Capture the cell that displays the provided text and extract its [x, y] central coordinate. 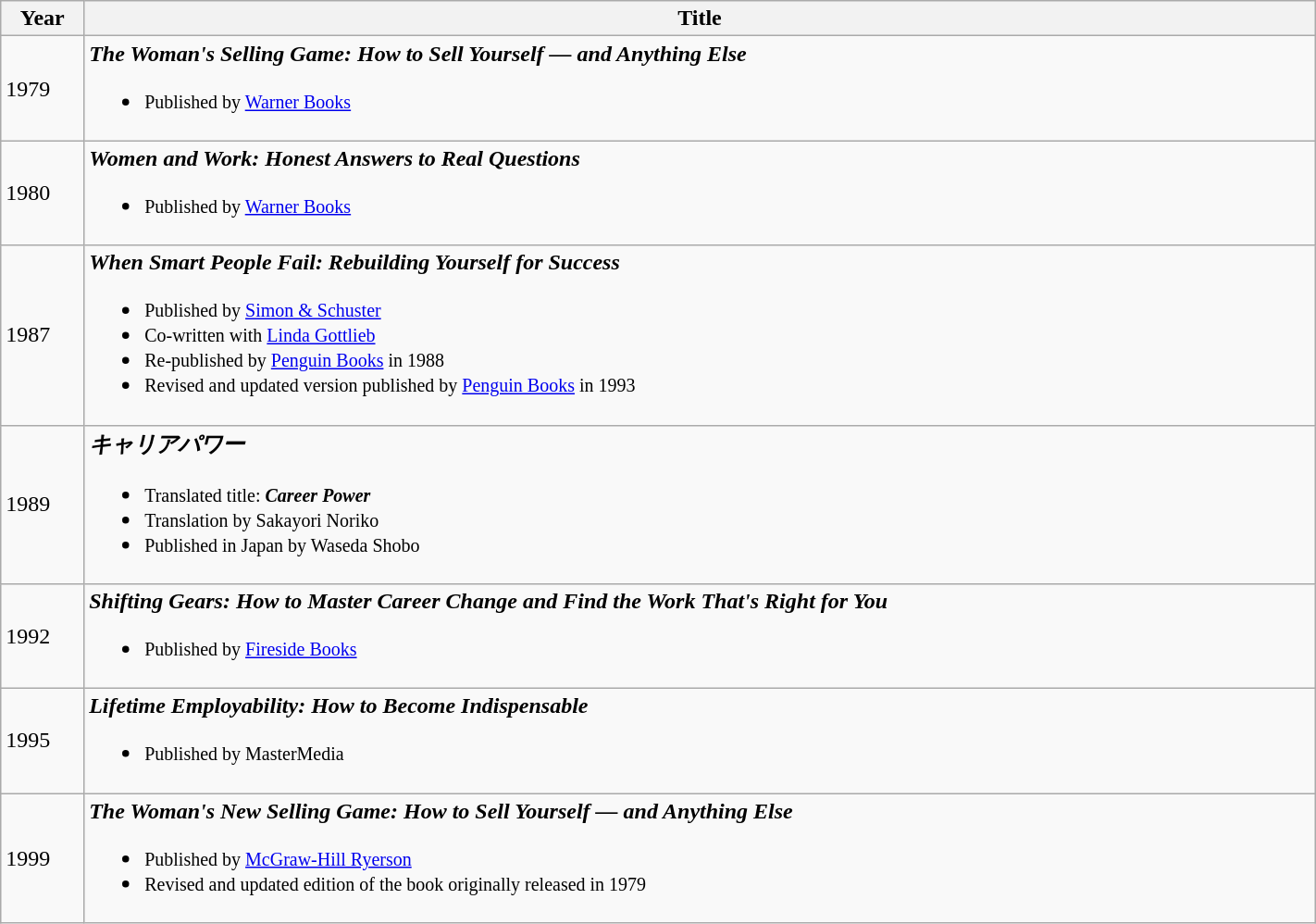
1999 [43, 858]
Women and Work: Honest Answers to Real QuestionsPublished by Warner Books [700, 193]
1980 [43, 193]
The Woman's Selling Game: How to Sell Yourself — and Anything ElsePublished by Warner Books [700, 89]
Title [700, 19]
Shifting Gears: How to Master Career Change and Find the Work That's Right for YouPublished by Fireside Books [700, 637]
Lifetime Employability: How to Become IndispensablePublished by MasterMedia [700, 741]
キャリアパワーTranslated title: Career PowerTranslation by Sakayori NorikoPublished in Japan by Waseda Shobo [700, 505]
1992 [43, 637]
1995 [43, 741]
Year [43, 19]
1989 [43, 505]
1987 [43, 335]
1979 [43, 89]
